Provide the [x, y] coordinate of the cell's center where the given text is located.  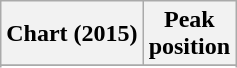
Chart (2015) [72, 34]
Peak position [189, 34]
